For the text-containing cell, return its midpoint in [X, Y] coordinate format. 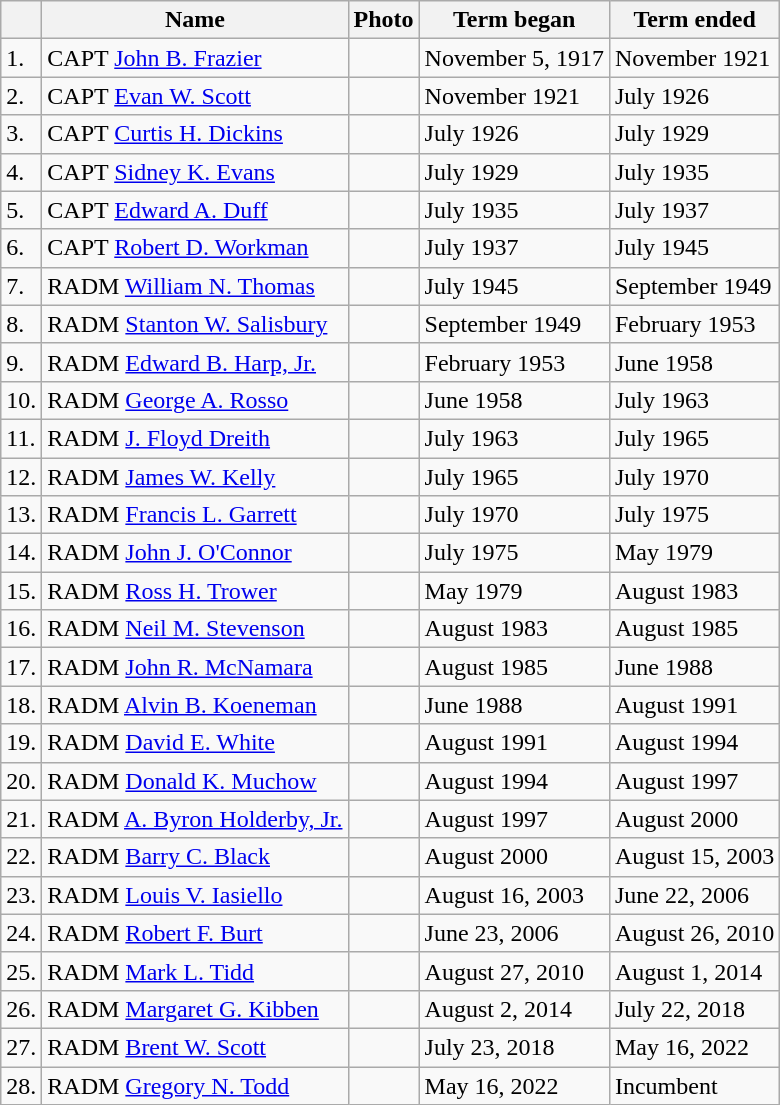
10. [22, 400]
RADM Neil M. Stevenson [195, 629]
RADM David E. White [195, 743]
RADM John J. O'Connor [195, 553]
August 27, 2010 [514, 971]
August 26, 2010 [694, 933]
13. [22, 515]
August 2, 2014 [514, 1009]
RADM Louis V. Iasiello [195, 895]
July 23, 2018 [514, 1047]
1. [22, 58]
August 15, 2003 [694, 857]
Name [195, 20]
RADM Stanton W. Salisbury [195, 324]
2. [22, 96]
July 22, 2018 [694, 1009]
3. [22, 134]
RADM George A. Rosso [195, 400]
14. [22, 553]
RADM Mark L. Tidd [195, 971]
22. [22, 857]
23. [22, 895]
RADM John R. McNamara [195, 667]
24. [22, 933]
9. [22, 362]
CAPT Curtis H. Dickins [195, 134]
RADM Alvin B. Koeneman [195, 705]
Term ended [694, 20]
November 5, 1917 [514, 58]
17. [22, 667]
19. [22, 743]
RADM Robert F. Burt [195, 933]
Photo [384, 20]
CAPT Sidney K. Evans [195, 172]
15. [22, 591]
16. [22, 629]
RADM William N. Thomas [195, 286]
RADM Donald K. Muchow [195, 781]
August 1, 2014 [694, 971]
12. [22, 477]
26. [22, 1009]
August 16, 2003 [514, 895]
RADM Margaret G. Kibben [195, 1009]
RADM Francis L. Garrett [195, 515]
RADM Brent W. Scott [195, 1047]
RADM James W. Kelly [195, 477]
June 22, 2006 [694, 895]
11. [22, 438]
27. [22, 1047]
25. [22, 971]
CAPT Evan W. Scott [195, 96]
8. [22, 324]
21. [22, 819]
RADM Ross H. Trower [195, 591]
RADM Barry C. Black [195, 857]
Incumbent [694, 1085]
Term began [514, 20]
7. [22, 286]
CAPT Robert D. Workman [195, 248]
20. [22, 781]
RADM Gregory N. Todd [195, 1085]
June 23, 2006 [514, 933]
RADM J. Floyd Dreith [195, 438]
CAPT John B. Frazier [195, 58]
RADM A. Byron Holderby, Jr. [195, 819]
RADM Edward B. Harp, Jr. [195, 362]
5. [22, 210]
6. [22, 248]
28. [22, 1085]
4. [22, 172]
18. [22, 705]
CAPT Edward A. Duff [195, 210]
